Find where the given text appears and provide that cell's center as (X, Y) coordinate. 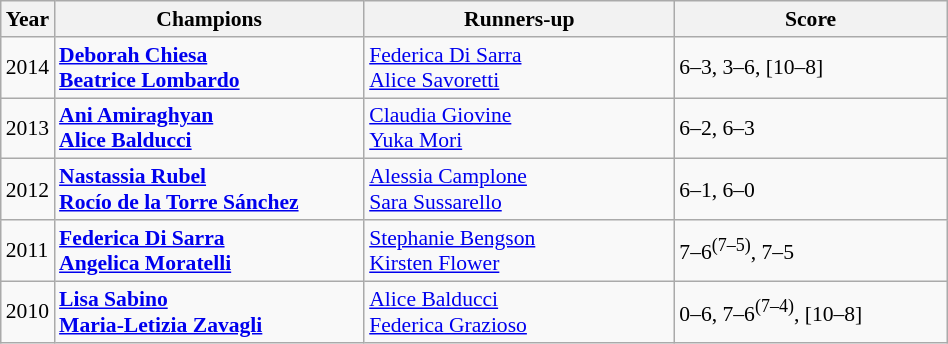
2010 (28, 312)
Deborah Chiesa Beatrice Lombardo (209, 68)
6–3, 3–6, [10–8] (810, 68)
Alice Balducci Federica Grazioso (519, 312)
Champions (209, 19)
7–6(7–5), 7–5 (810, 250)
2013 (28, 128)
Lisa Sabino Maria-Letizia Zavagli (209, 312)
Ani Amiraghyan Alice Balducci (209, 128)
Stephanie Bengson Kirsten Flower (519, 250)
Claudia Giovine Yuka Mori (519, 128)
Year (28, 19)
Score (810, 19)
2012 (28, 190)
6–1, 6–0 (810, 190)
Federica Di Sarra Angelica Moratelli (209, 250)
6–2, 6–3 (810, 128)
2011 (28, 250)
Federica Di Sarra Alice Savoretti (519, 68)
2014 (28, 68)
Runners-up (519, 19)
Alessia Camplone Sara Sussarello (519, 190)
Nastassia Rubel Rocío de la Torre Sánchez (209, 190)
0–6, 7–6(7–4), [10–8] (810, 312)
